Return the (X, Y) coordinate for the center point of the cell that contains the specified text.  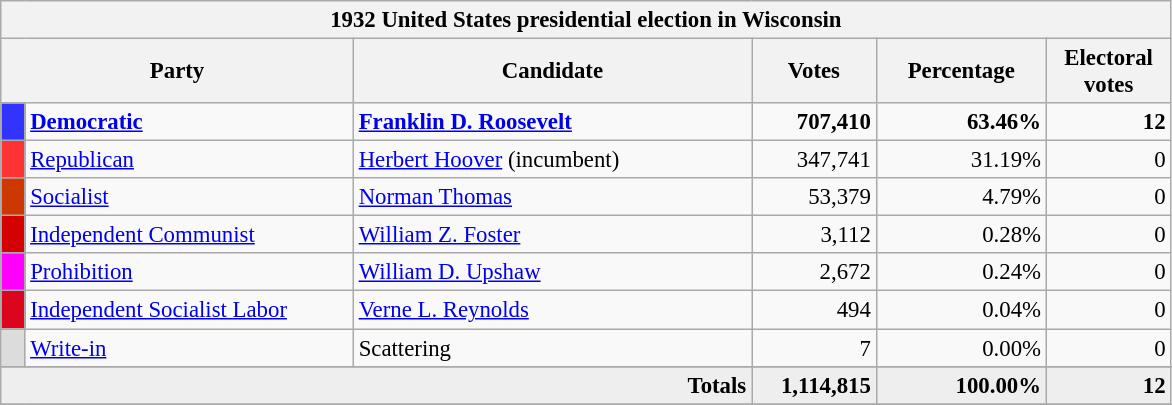
63.46% (961, 122)
1932 United States presidential election in Wisconsin (586, 20)
Republican (189, 160)
William D. Upshaw (552, 273)
Votes (814, 72)
Party (178, 72)
Independent Communist (189, 235)
Write-in (189, 348)
Herbert Hoover (incumbent) (552, 160)
0.04% (961, 310)
Candidate (552, 72)
100.00% (961, 385)
0.24% (961, 273)
Independent Socialist Labor (189, 310)
Percentage (961, 72)
Totals (376, 385)
3,112 (814, 235)
1,114,815 (814, 385)
Democratic (189, 122)
53,379 (814, 197)
707,410 (814, 122)
31.19% (961, 160)
Scattering (552, 348)
Verne L. Reynolds (552, 310)
347,741 (814, 160)
494 (814, 310)
2,672 (814, 273)
0.28% (961, 235)
Socialist (189, 197)
Prohibition (189, 273)
4.79% (961, 197)
Norman Thomas (552, 197)
William Z. Foster (552, 235)
Electoral votes (1108, 72)
Franklin D. Roosevelt (552, 122)
7 (814, 348)
0.00% (961, 348)
